Output the [X, Y] coordinate of the center of the cell containing the given text.  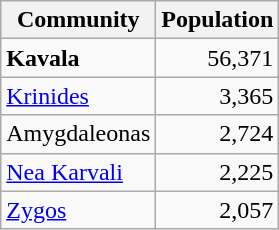
Nea Karvali [78, 172]
Amygdaleonas [78, 134]
3,365 [218, 96]
Kavala [78, 58]
2,057 [218, 210]
Krinides [78, 96]
Community [78, 20]
Zygos [78, 210]
Population [218, 20]
56,371 [218, 58]
2,724 [218, 134]
2,225 [218, 172]
